Scan for the cell matching the given text and deliver its (X, Y) coordinate at center. 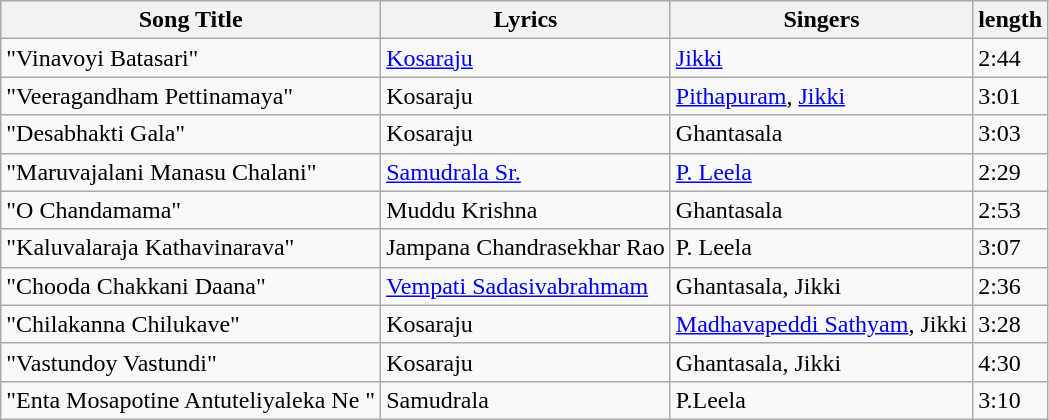
2:44 (1010, 58)
Madhavapeddi Sathyam, Jikki (821, 324)
3:10 (1010, 400)
"Vastundoy Vastundi" (191, 362)
"Veeragandham Pettinamaya" (191, 96)
"O Chandamama" (191, 210)
"Enta Mosapotine Antuteliyaleka Ne " (191, 400)
Jampana Chandrasekhar Rao (526, 248)
3:01 (1010, 96)
2:36 (1010, 286)
4:30 (1010, 362)
P.Leela (821, 400)
3:07 (1010, 248)
Muddu Krishna (526, 210)
3:03 (1010, 134)
"Vinavoyi Batasari" (191, 58)
2:29 (1010, 172)
Singers (821, 20)
"Desabhakti Gala" (191, 134)
"Kaluvalaraja Kathavinarava" (191, 248)
length (1010, 20)
Lyrics (526, 20)
Samudrala (526, 400)
2:53 (1010, 210)
"Maruvajalani Manasu Chalani" (191, 172)
"Chooda Chakkani Daana" (191, 286)
Jikki (821, 58)
Samudrala Sr. (526, 172)
Song Title (191, 20)
"Chilakanna Chilukave" (191, 324)
Pithapuram, Jikki (821, 96)
Vempati Sadasivabrahmam (526, 286)
3:28 (1010, 324)
